Scan for the cell matching the given text and deliver its (x, y) coordinate at center. 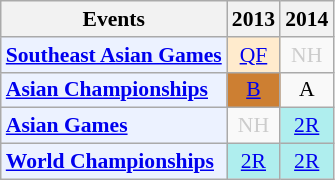
B (254, 90)
2014 (306, 19)
Events (114, 19)
A (306, 90)
2013 (254, 19)
World Championships (114, 162)
Southeast Asian Games (114, 55)
Asian Games (114, 126)
QF (254, 55)
Asian Championships (114, 90)
